Pinpoint the cell where the given text exists, returning its (x, y) midpoint coordinate. 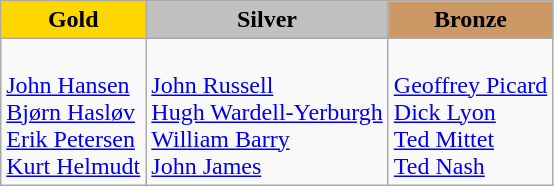
Silver (267, 20)
Geoffrey PicardDick LyonTed MittetTed Nash (470, 112)
John RussellHugh Wardell-YerburghWilliam BarryJohn James (267, 112)
Bronze (470, 20)
Gold (74, 20)
John HansenBjørn HasløvErik PetersenKurt Helmudt (74, 112)
